Identify which cell holds the provided text, then report its (X, Y) central coordinate. 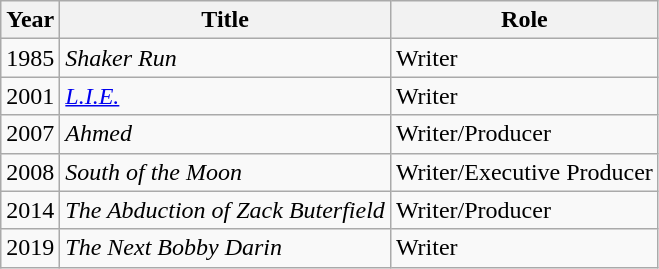
2014 (30, 210)
L.I.E. (226, 96)
The Next Bobby Darin (226, 248)
South of the Moon (226, 172)
Year (30, 20)
1985 (30, 58)
2019 (30, 248)
2007 (30, 134)
Role (524, 20)
Shaker Run (226, 58)
2008 (30, 172)
Ahmed (226, 134)
Writer/Executive Producer (524, 172)
Title (226, 20)
2001 (30, 96)
The Abduction of Zack Buterfield (226, 210)
